Locate the cell with the specified text and output its (X, Y) center coordinate. 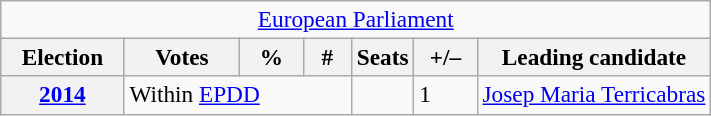
Within EPDD (238, 95)
Leading candidate (594, 57)
2014 (62, 95)
1 (446, 95)
Votes (182, 57)
# (327, 57)
Election (62, 57)
Seats (382, 57)
+/– (446, 57)
% (272, 57)
Josep Maria Terricabras (594, 95)
European Parliament (356, 19)
